Identify which cell holds the provided text, then report its [x, y] central coordinate. 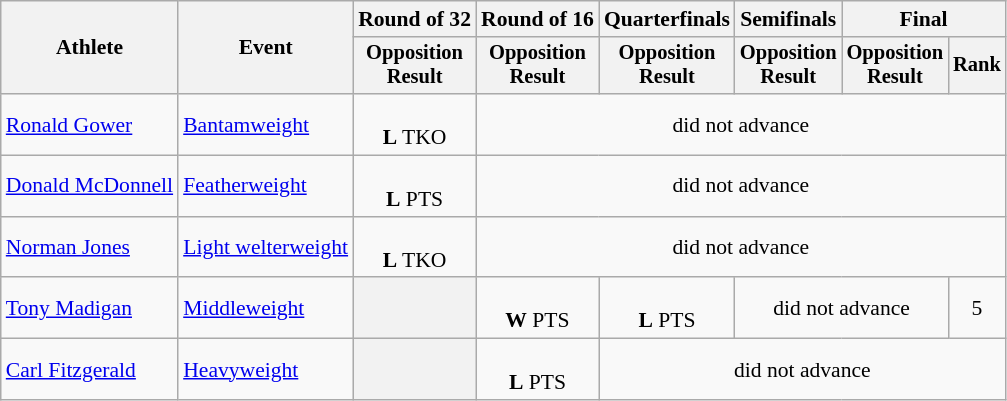
Donald McDonnell [90, 186]
5 [977, 308]
Carl Fitzgerald [90, 370]
Round of 32 [414, 19]
Bantamweight [266, 124]
Norman Jones [90, 248]
Quarterfinals [667, 19]
Ronald Gower [90, 124]
Final [924, 19]
Middleweight [266, 308]
Heavyweight [266, 370]
Athlete [90, 48]
Semifinals [788, 19]
Rank [977, 66]
Tony Madigan [90, 308]
Light welterweight [266, 248]
Event [266, 48]
Featherweight [266, 186]
W PTS [538, 308]
Round of 16 [538, 19]
